Pinpoint the cell where the given text exists, returning its [X, Y] midpoint coordinate. 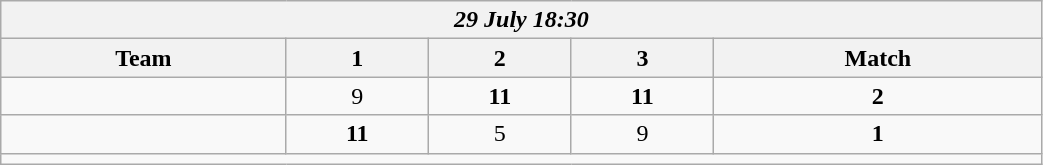
5 [500, 134]
Match [878, 58]
Team [144, 58]
3 [642, 58]
29 July 18:30 [522, 20]
